Provide the (X, Y) coordinate of the cell's center where the given text is located.  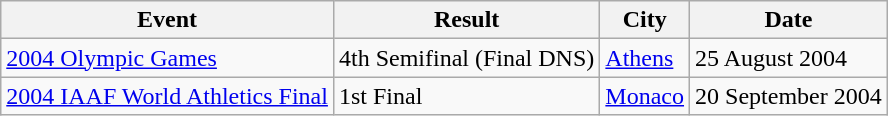
Result (466, 20)
2004 IAAF World Athletics Final (168, 96)
City (645, 20)
1st Final (466, 96)
Event (168, 20)
2004 Olympic Games (168, 58)
25 August 2004 (789, 58)
4th Semifinal (Final DNS) (466, 58)
Athens (645, 58)
Monaco (645, 96)
Date (789, 20)
20 September 2004 (789, 96)
